Identify which cell holds the provided text, then report its (x, y) central coordinate. 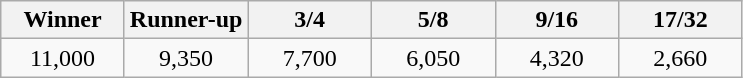
9,350 (186, 58)
7,700 (310, 58)
17/32 (681, 20)
Winner (63, 20)
Runner-up (186, 20)
6,050 (433, 58)
4,320 (557, 58)
3/4 (310, 20)
9/16 (557, 20)
2,660 (681, 58)
5/8 (433, 20)
11,000 (63, 58)
